For the text-containing cell, return its midpoint in (X, Y) coordinate format. 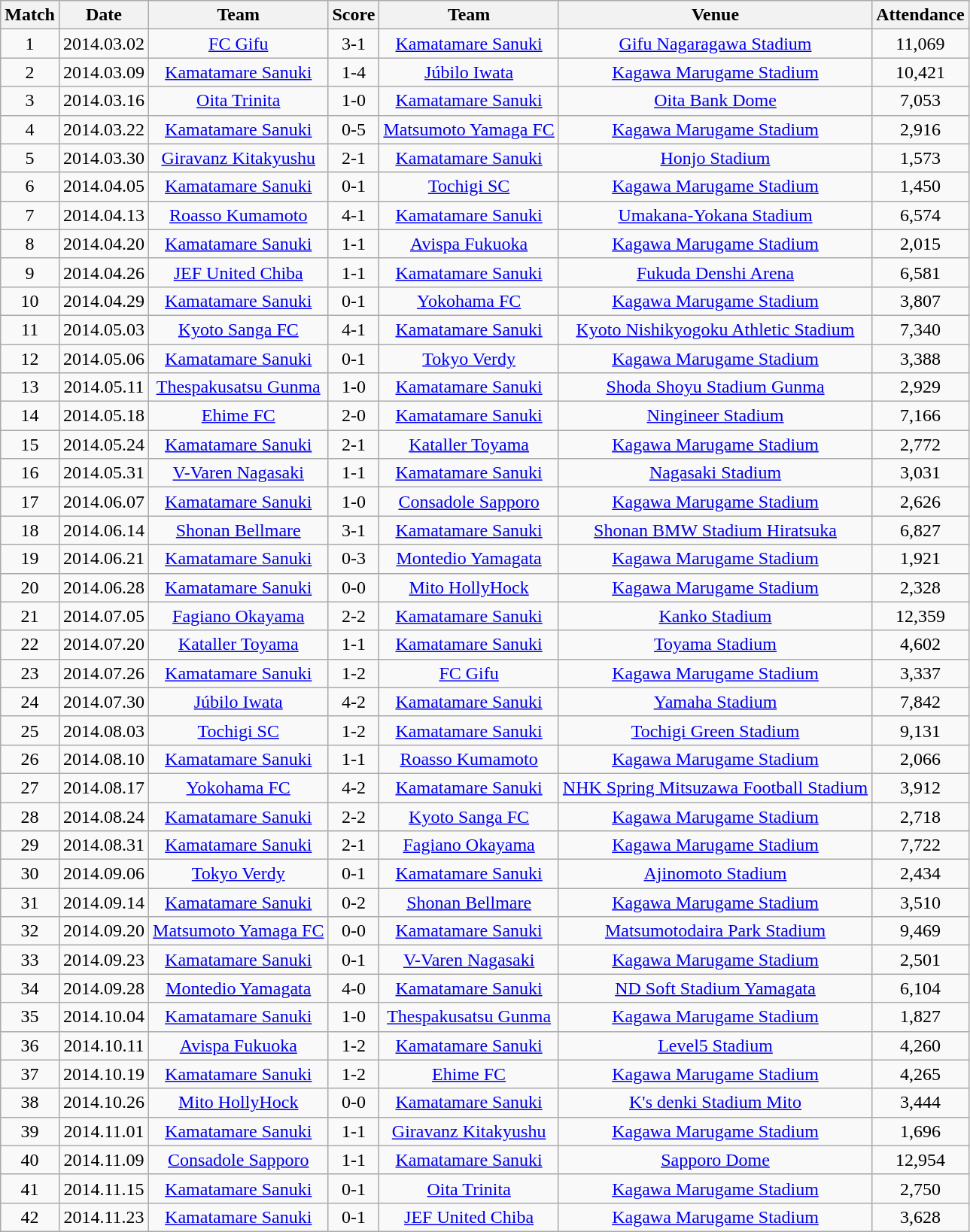
9,469 (920, 931)
37 (30, 1074)
2014.06.21 (104, 559)
39 (30, 1131)
2014.09.14 (104, 903)
15 (30, 445)
Shoda Shoyu Stadium Gunma (715, 387)
2014.08.31 (104, 845)
35 (30, 1017)
42 (30, 1217)
Level5 Stadium (715, 1045)
1,827 (920, 1017)
2014.06.07 (104, 502)
Nagasaki Stadium (715, 473)
26 (30, 759)
1,573 (920, 158)
1,921 (920, 559)
32 (30, 931)
2014.08.24 (104, 816)
3 (30, 101)
3,628 (920, 1217)
0-3 (354, 559)
2,328 (920, 587)
19 (30, 559)
2014.10.26 (104, 1103)
2014.08.10 (104, 759)
4,602 (920, 645)
2,434 (920, 874)
14 (30, 416)
Fukuda Denshi Arena (715, 272)
2014.09.20 (104, 931)
0-5 (354, 129)
3,510 (920, 903)
24 (30, 702)
7,053 (920, 101)
2014.06.14 (104, 530)
Ningineer Stadium (715, 416)
9,131 (920, 730)
2014.07.20 (104, 645)
Toyama Stadium (715, 645)
2014.10.11 (104, 1045)
2014.08.03 (104, 730)
Kyoto Nishikyogoku Athletic Stadium (715, 329)
Sapporo Dome (715, 1160)
21 (30, 616)
34 (30, 988)
6,827 (920, 530)
2014.05.11 (104, 387)
20 (30, 587)
2014.10.19 (104, 1074)
6,574 (920, 215)
1 (30, 44)
Shonan BMW Stadium Hiratsuka (715, 530)
12,359 (920, 616)
2014.09.23 (104, 960)
3,031 (920, 473)
9 (30, 272)
30 (30, 874)
12 (30, 359)
16 (30, 473)
2014.11.09 (104, 1160)
2014.06.28 (104, 587)
Match (30, 15)
2,066 (920, 759)
6,581 (920, 272)
5 (30, 158)
3,807 (920, 301)
17 (30, 502)
ND Soft Stadium Yamagata (715, 988)
3,912 (920, 787)
Gifu Nagaragawa Stadium (715, 44)
8 (30, 244)
7,166 (920, 416)
2,501 (920, 960)
22 (30, 645)
2014.07.30 (104, 702)
2,916 (920, 129)
2014.04.20 (104, 244)
2014.11.15 (104, 1188)
2014.09.06 (104, 874)
31 (30, 903)
Date (104, 15)
2014.03.09 (104, 72)
11 (30, 329)
2,929 (920, 387)
2014.09.28 (104, 988)
18 (30, 530)
10,421 (920, 72)
27 (30, 787)
0-2 (354, 903)
2014.04.13 (104, 215)
Oita Bank Dome (715, 101)
41 (30, 1188)
7,722 (920, 845)
2014.04.29 (104, 301)
Venue (715, 15)
2014.03.16 (104, 101)
1,450 (920, 187)
2014.05.24 (104, 445)
Ajinomoto Stadium (715, 874)
1-4 (354, 72)
Honjo Stadium (715, 158)
25 (30, 730)
2014.04.26 (104, 272)
11,069 (920, 44)
K's denki Stadium Mito (715, 1103)
4,260 (920, 1045)
12,954 (920, 1160)
2014.05.31 (104, 473)
Umakana-Yokana Stadium (715, 215)
36 (30, 1045)
4-0 (354, 988)
2,750 (920, 1188)
40 (30, 1160)
2014.03.30 (104, 158)
2014.05.18 (104, 416)
2014.07.05 (104, 616)
NHK Spring Mitsuzawa Football Stadium (715, 787)
2014.11.01 (104, 1131)
7,842 (920, 702)
3,337 (920, 673)
7 (30, 215)
2,772 (920, 445)
Attendance (920, 15)
2014.05.03 (104, 329)
10 (30, 301)
2014.10.04 (104, 1017)
Matsumotodaira Park Stadium (715, 931)
Yamaha Stadium (715, 702)
6 (30, 187)
2014.07.26 (104, 673)
7,340 (920, 329)
4 (30, 129)
28 (30, 816)
3,388 (920, 359)
2014.11.23 (104, 1217)
4,265 (920, 1074)
2-0 (354, 416)
33 (30, 960)
2,015 (920, 244)
Tochigi Green Stadium (715, 730)
Score (354, 15)
23 (30, 673)
2014.08.17 (104, 787)
13 (30, 387)
29 (30, 845)
2,718 (920, 816)
2014.05.06 (104, 359)
3,444 (920, 1103)
6,104 (920, 988)
2014.03.22 (104, 129)
38 (30, 1103)
1,696 (920, 1131)
2014.04.05 (104, 187)
2 (30, 72)
2,626 (920, 502)
Kanko Stadium (715, 616)
2014.03.02 (104, 44)
